Capture the cell that displays the provided text and extract its (x, y) central coordinate. 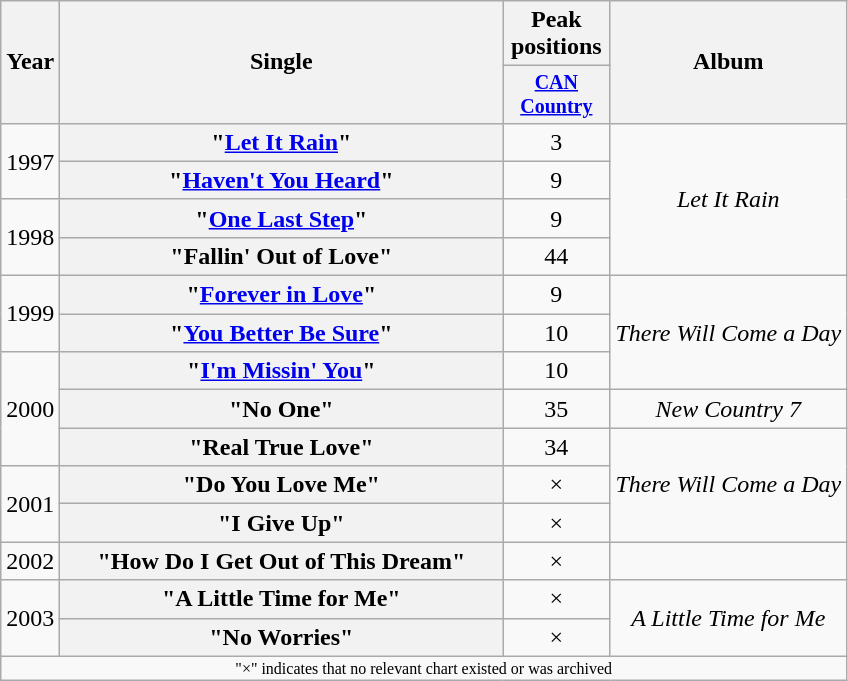
1998 (30, 237)
"I'm Missin' You" (282, 371)
Year (30, 62)
CAN Country (556, 94)
34 (556, 447)
"Real True Love" (282, 447)
Let It Rain (728, 199)
35 (556, 409)
"No Worries" (282, 637)
1997 (30, 161)
2000 (30, 409)
"No One" (282, 409)
"Forever in Love" (282, 295)
"Do You Love Me" (282, 485)
3 (556, 142)
"Let It Rain" (282, 142)
Single (282, 62)
Peak positions (556, 34)
"A Little Time for Me" (282, 599)
2002 (30, 561)
"I Give Up" (282, 523)
"×" indicates that no relevant chart existed or was archived (424, 668)
2003 (30, 618)
"How Do I Get Out of This Dream" (282, 561)
New Country 7 (728, 409)
1999 (30, 314)
"Fallin' Out of Love" (282, 256)
"One Last Step" (282, 218)
2001 (30, 504)
44 (556, 256)
Album (728, 62)
"You Better Be Sure" (282, 333)
A Little Time for Me (728, 618)
"Haven't You Heard" (282, 180)
